Provide the [X, Y] coordinate of the cell's center where the given text is located.  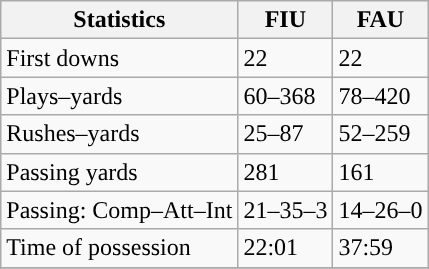
FAU [380, 20]
52–259 [380, 134]
Rushes–yards [120, 134]
281 [286, 172]
37:59 [380, 248]
60–368 [286, 96]
Passing: Comp–Att–Int [120, 210]
25–87 [286, 134]
First downs [120, 58]
161 [380, 172]
78–420 [380, 96]
FIU [286, 20]
22:01 [286, 248]
21–35–3 [286, 210]
Plays–yards [120, 96]
Passing yards [120, 172]
14–26–0 [380, 210]
Statistics [120, 20]
Time of possession [120, 248]
